From the cell containing the given text, extract its center point as [X, Y] coordinate. 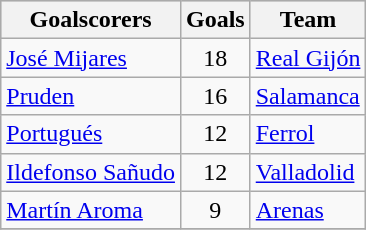
Portugués [91, 134]
Valladolid [308, 172]
Real Gijón [308, 58]
José Mijares [91, 58]
16 [215, 96]
9 [215, 210]
Goals [215, 20]
Ferrol [308, 134]
Salamanca [308, 96]
Martín Aroma [91, 210]
Team [308, 20]
Pruden [91, 96]
18 [215, 58]
Ildefonso Sañudo [91, 172]
Goalscorers [91, 20]
Arenas [308, 210]
